From the cell containing the given text, extract its center point as [X, Y] coordinate. 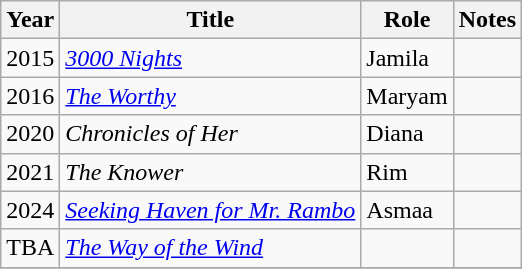
Notes [487, 20]
TBA [30, 248]
2016 [30, 96]
The Worthy [210, 96]
2015 [30, 58]
Rim [407, 172]
Asmaa [407, 210]
2021 [30, 172]
The Way of the Wind [210, 248]
Title [210, 20]
2020 [30, 134]
Chronicles of Her [210, 134]
3000 Nights [210, 58]
Role [407, 20]
The Knower [210, 172]
Seeking Haven for Mr. Rambo [210, 210]
Jamila [407, 58]
2024 [30, 210]
Maryam [407, 96]
Diana [407, 134]
Year [30, 20]
